Extract the (x, y) coordinate from the center of the cell holding the provided text.  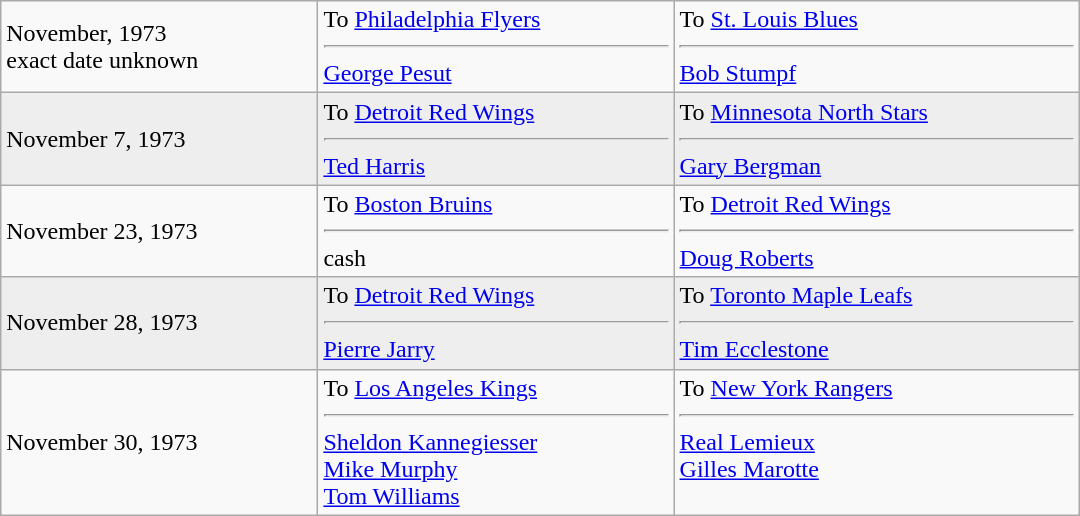
To Philadelphia FlyersGeorge Pesut (496, 47)
November 30, 1973 (160, 442)
To Detroit Red WingsDoug Roberts (876, 231)
November 23, 1973 (160, 231)
To St. Louis BluesBob Stumpf (876, 47)
November, 1973exact date unknown (160, 47)
To Minnesota North StarsGary Bergman (876, 139)
To Detroit Red WingsPierre Jarry (496, 323)
To Toronto Maple LeafsTim Ecclestone (876, 323)
November 7, 1973 (160, 139)
To Los Angeles KingsSheldon KannegiesserMike MurphyTom Williams (496, 442)
To New York RangersReal LemieuxGilles Marotte (876, 442)
November 28, 1973 (160, 323)
To Boston Bruinscash (496, 231)
To Detroit Red WingsTed Harris (496, 139)
